Extract the [X, Y] coordinate from the center of the cell holding the provided text.  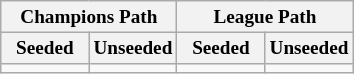
Champions Path [89, 17]
League Path [265, 17]
